Extract the (x, y) coordinate from the center of the cell holding the provided text.  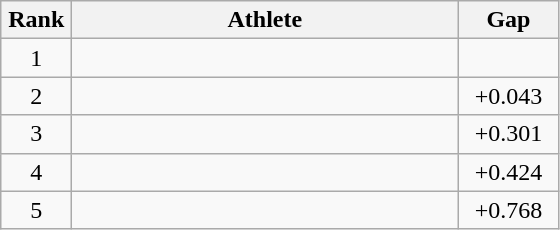
+0.301 (508, 134)
Rank (36, 20)
+0.424 (508, 172)
5 (36, 210)
2 (36, 96)
+0.043 (508, 96)
Athlete (265, 20)
4 (36, 172)
1 (36, 58)
+0.768 (508, 210)
3 (36, 134)
Gap (508, 20)
